Capture the cell that displays the provided text and extract its [X, Y] central coordinate. 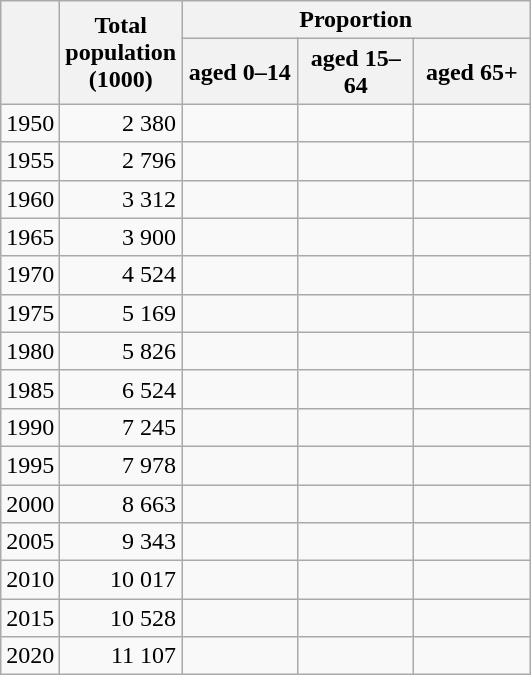
aged 15–64 [356, 72]
1970 [30, 275]
1980 [30, 351]
1955 [30, 161]
8 663 [121, 503]
2000 [30, 503]
1950 [30, 123]
2 380 [121, 123]
Proportion [356, 20]
1975 [30, 313]
2010 [30, 580]
aged 65+ [472, 72]
4 524 [121, 275]
1985 [30, 389]
10 528 [121, 618]
7 245 [121, 427]
2005 [30, 542]
1960 [30, 199]
2015 [30, 618]
2020 [30, 656]
1990 [30, 427]
Total population (1000) [121, 52]
1965 [30, 237]
9 343 [121, 542]
5 826 [121, 351]
7 978 [121, 465]
2 796 [121, 161]
11 107 [121, 656]
10 017 [121, 580]
6 524 [121, 389]
5 169 [121, 313]
1995 [30, 465]
3 312 [121, 199]
aged 0–14 [240, 72]
3 900 [121, 237]
